Search for the cell housing the specified text and yield its [x, y] center coordinate. 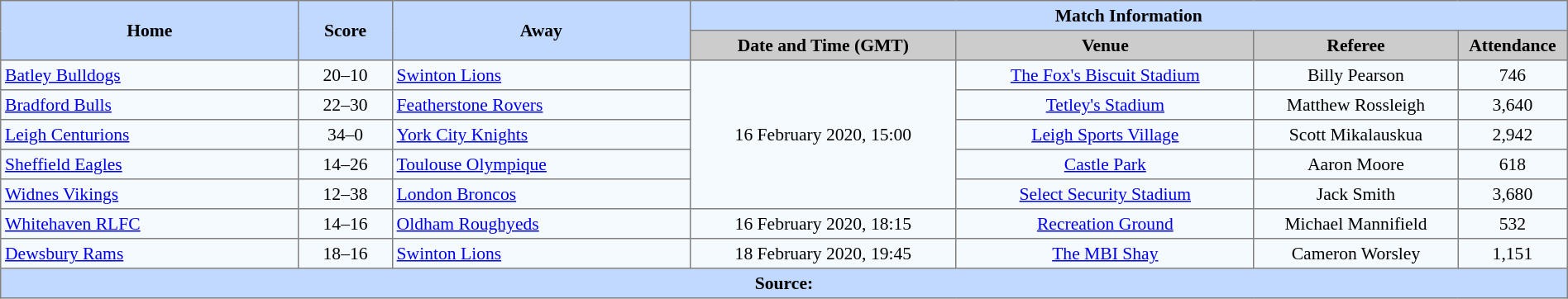
Widnes Vikings [150, 194]
Batley Bulldogs [150, 75]
York City Knights [541, 135]
The Fox's Biscuit Stadium [1105, 75]
18–16 [346, 254]
The MBI Shay [1105, 254]
Billy Pearson [1355, 75]
Featherstone Rovers [541, 105]
Whitehaven RLFC [150, 224]
18 February 2020, 19:45 [823, 254]
Venue [1105, 45]
16 February 2020, 15:00 [823, 135]
Leigh Sports Village [1105, 135]
Oldham Roughyeds [541, 224]
12–38 [346, 194]
746 [1513, 75]
Matthew Rossleigh [1355, 105]
London Broncos [541, 194]
Sheffield Eagles [150, 164]
532 [1513, 224]
Leigh Centurions [150, 135]
22–30 [346, 105]
Tetley's Stadium [1105, 105]
Select Security Stadium [1105, 194]
Match Information [1128, 16]
1,151 [1513, 254]
Dewsbury Rams [150, 254]
Toulouse Olympique [541, 164]
2,942 [1513, 135]
Recreation Ground [1105, 224]
Date and Time (GMT) [823, 45]
Away [541, 31]
16 February 2020, 18:15 [823, 224]
20–10 [346, 75]
14–26 [346, 164]
3,680 [1513, 194]
Home [150, 31]
618 [1513, 164]
14–16 [346, 224]
Attendance [1513, 45]
Aaron Moore [1355, 164]
Score [346, 31]
Michael Mannifield [1355, 224]
Castle Park [1105, 164]
Referee [1355, 45]
3,640 [1513, 105]
Cameron Worsley [1355, 254]
Scott Mikalauskua [1355, 135]
Source: [784, 283]
Jack Smith [1355, 194]
Bradford Bulls [150, 105]
34–0 [346, 135]
